For the text-containing cell, return its midpoint in [x, y] coordinate format. 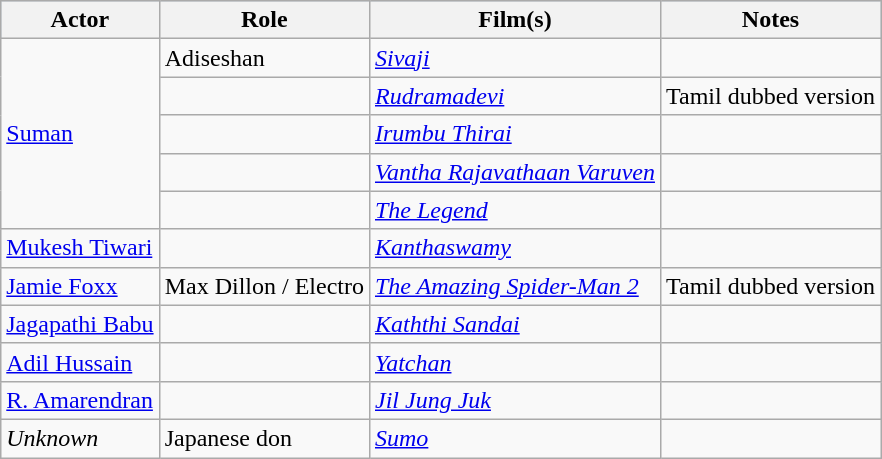
Film(s) [514, 20]
Mukesh Tiwari [80, 248]
The Amazing Spider-Man 2 [514, 286]
Adil Hussain [80, 362]
Adiseshan [264, 58]
Sumo [514, 438]
Rudramadevi [514, 96]
Kanthaswamy [514, 248]
Yatchan [514, 362]
Role [264, 20]
Vantha Rajavathaan Varuven [514, 172]
Japanese don [264, 438]
Unknown [80, 438]
Kaththi Sandai [514, 324]
Max Dillon / Electro [264, 286]
R. Amarendran [80, 400]
Jamie Foxx [80, 286]
Sivaji [514, 58]
Suman [80, 134]
Jagapathi Babu [80, 324]
Jil Jung Juk [514, 400]
Irumbu Thirai [514, 134]
Actor [80, 20]
The Legend [514, 210]
Notes [770, 20]
